Pinpoint the cell where the given text exists, returning its (x, y) midpoint coordinate. 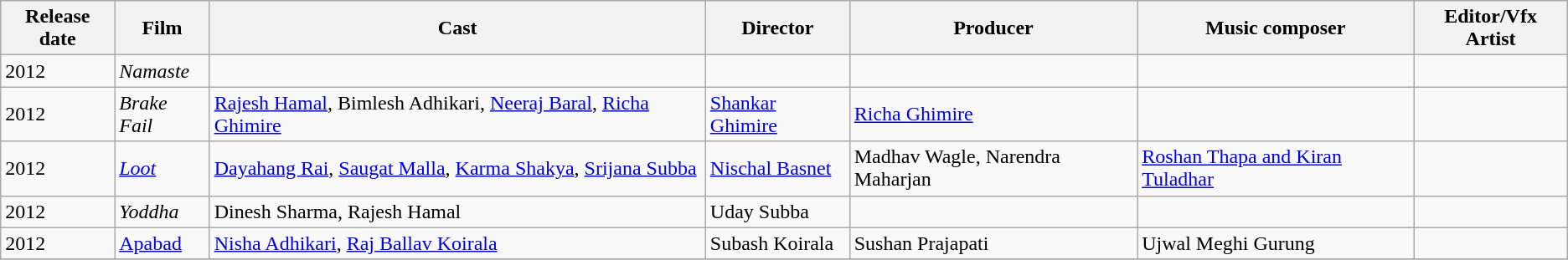
Music composer (1276, 28)
Dinesh Sharma, Rajesh Hamal (457, 212)
Yoddha (162, 212)
Uday Subba (777, 212)
Sushan Prajapati (993, 243)
Brake Fail (162, 114)
Release date (58, 28)
Richa Ghimire (993, 114)
Dayahang Rai, Saugat Malla, Karma Shakya, Srijana Subba (457, 169)
Nischal Basnet (777, 169)
Editor/Vfx Artist (1491, 28)
Cast (457, 28)
Roshan Thapa and Kiran Tuladhar (1276, 169)
Ujwal Meghi Gurung (1276, 243)
Apabad (162, 243)
Nisha Adhikari, Raj Ballav Koirala (457, 243)
Shankar Ghimire (777, 114)
Namaste (162, 71)
Subash Koirala (777, 243)
Loot (162, 169)
Director (777, 28)
Madhav Wagle, Narendra Maharjan (993, 169)
Rajesh Hamal, Bimlesh Adhikari, Neeraj Baral, Richa Ghimire (457, 114)
Film (162, 28)
Producer (993, 28)
